Return [X, Y] of the center of cell containing provided text 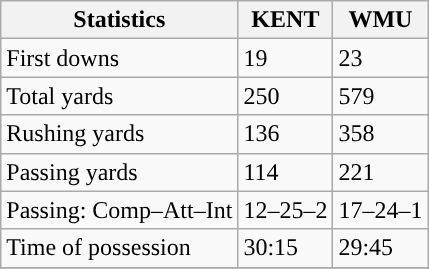
250 [286, 96]
358 [380, 134]
Passing: Comp–Att–Int [120, 210]
Time of possession [120, 248]
Statistics [120, 20]
23 [380, 58]
136 [286, 134]
221 [380, 172]
Rushing yards [120, 134]
First downs [120, 58]
WMU [380, 20]
19 [286, 58]
29:45 [380, 248]
114 [286, 172]
30:15 [286, 248]
Total yards [120, 96]
17–24–1 [380, 210]
KENT [286, 20]
Passing yards [120, 172]
579 [380, 96]
12–25–2 [286, 210]
